Locate the cell with the specified text and output its (x, y) center coordinate. 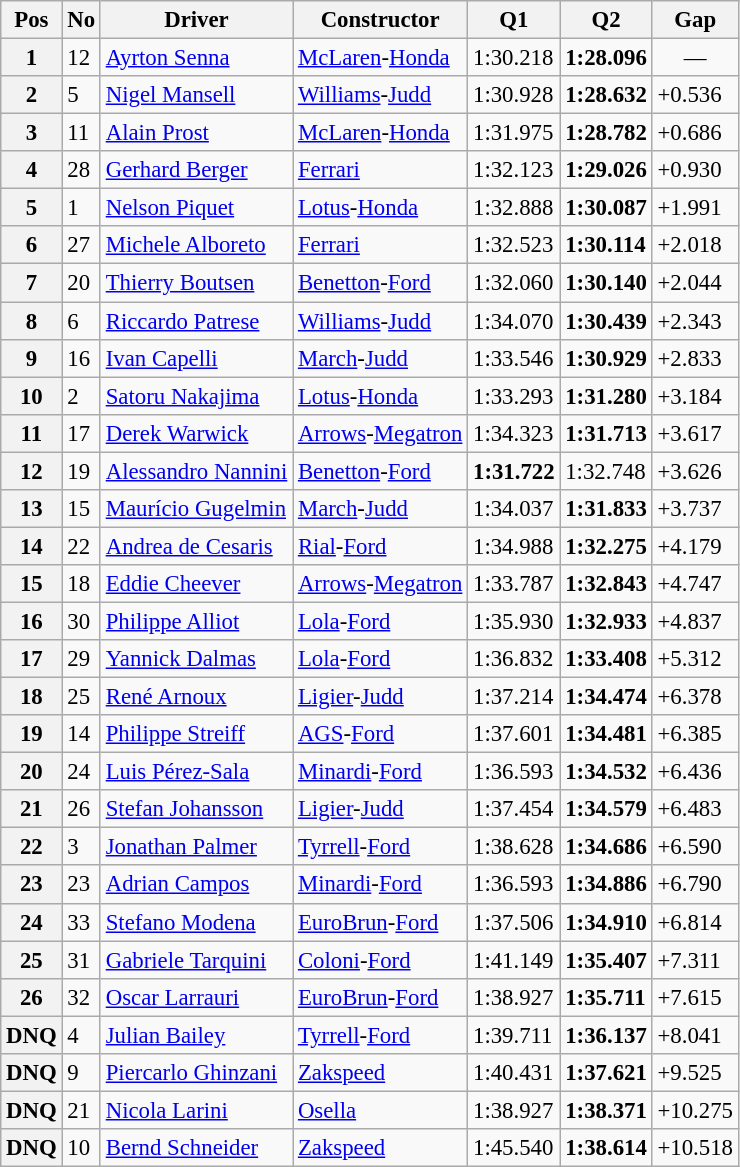
1:37.454 (514, 809)
Stefan Johansson (196, 809)
Pos (32, 20)
1:34.070 (514, 321)
Ivan Capelli (196, 358)
Ayrton Senna (196, 58)
1:33.546 (514, 358)
29 (81, 659)
30 (81, 621)
1:34.532 (606, 772)
Andrea de Cesaris (196, 546)
+7.615 (695, 997)
No (81, 20)
1:32.933 (606, 621)
Adrian Campos (196, 885)
+3.184 (695, 396)
1:37.601 (514, 734)
1:34.686 (606, 847)
1:32.748 (606, 471)
+10.518 (695, 1148)
+0.686 (695, 133)
1:32.123 (514, 170)
Philippe Streiff (196, 734)
Piercarlo Ghinzani (196, 1073)
Bernd Schneider (196, 1148)
1:35.930 (514, 621)
+6.385 (695, 734)
28 (81, 170)
1:34.910 (606, 922)
Q2 (606, 20)
+9.525 (695, 1073)
Julian Bailey (196, 1035)
1:30.218 (514, 58)
+6.814 (695, 922)
1:33.408 (606, 659)
1:35.711 (606, 997)
1:34.323 (514, 433)
+3.737 (695, 509)
+5.312 (695, 659)
+6.590 (695, 847)
1:32.888 (514, 208)
1:36.137 (606, 1035)
René Arnoux (196, 697)
1:28.632 (606, 95)
1:32.843 (606, 584)
+3.626 (695, 471)
31 (81, 960)
1:39.711 (514, 1035)
1:31.975 (514, 133)
+8.041 (695, 1035)
+10.275 (695, 1110)
1:37.214 (514, 697)
1:30.087 (606, 208)
32 (81, 997)
1:41.149 (514, 960)
Rial-Ford (380, 546)
+2.018 (695, 245)
1:31.722 (514, 471)
Gerhard Berger (196, 170)
1:33.787 (514, 584)
Luis Pérez-Sala (196, 772)
1:34.481 (606, 734)
1:30.140 (606, 283)
1:30.928 (514, 95)
+1.991 (695, 208)
7 (32, 283)
1:40.431 (514, 1073)
Derek Warwick (196, 433)
1:38.628 (514, 847)
1:34.474 (606, 697)
33 (81, 922)
+0.536 (695, 95)
1:32.523 (514, 245)
Alessandro Nannini (196, 471)
1:34.988 (514, 546)
1:31.713 (606, 433)
+4.837 (695, 621)
1:30.114 (606, 245)
1:37.506 (514, 922)
13 (32, 509)
AGS-Ford (380, 734)
1:31.280 (606, 396)
1:35.407 (606, 960)
1:37.621 (606, 1073)
Nigel Mansell (196, 95)
Osella (380, 1110)
27 (81, 245)
1:30.929 (606, 358)
1:38.614 (606, 1148)
+6.483 (695, 809)
1:34.037 (514, 509)
— (695, 58)
1:30.439 (606, 321)
+4.747 (695, 584)
Satoru Nakajima (196, 396)
1:36.832 (514, 659)
1:28.096 (606, 58)
Gabriele Tarquini (196, 960)
Q1 (514, 20)
+3.617 (695, 433)
+6.790 (695, 885)
Constructor (380, 20)
+0.930 (695, 170)
Gap (695, 20)
Philippe Alliot (196, 621)
Oscar Larrauri (196, 997)
+2.044 (695, 283)
Riccardo Patrese (196, 321)
+6.378 (695, 697)
+4.179 (695, 546)
+2.833 (695, 358)
1:28.782 (606, 133)
Nicola Larini (196, 1110)
+6.436 (695, 772)
1:32.060 (514, 283)
1:38.371 (606, 1110)
1:33.293 (514, 396)
1:31.833 (606, 509)
1:29.026 (606, 170)
Jonathan Palmer (196, 847)
Stefano Modena (196, 922)
Driver (196, 20)
1:32.275 (606, 546)
Alain Prost (196, 133)
Coloni-Ford (380, 960)
1:34.579 (606, 809)
Eddie Cheever (196, 584)
Maurício Gugelmin (196, 509)
1:34.886 (606, 885)
+2.343 (695, 321)
Nelson Piquet (196, 208)
Yannick Dalmas (196, 659)
8 (32, 321)
1:45.540 (514, 1148)
Michele Alboreto (196, 245)
+7.311 (695, 960)
Thierry Boutsen (196, 283)
